Detect which cell encompasses the target text, then output its [x, y] center coordinate. 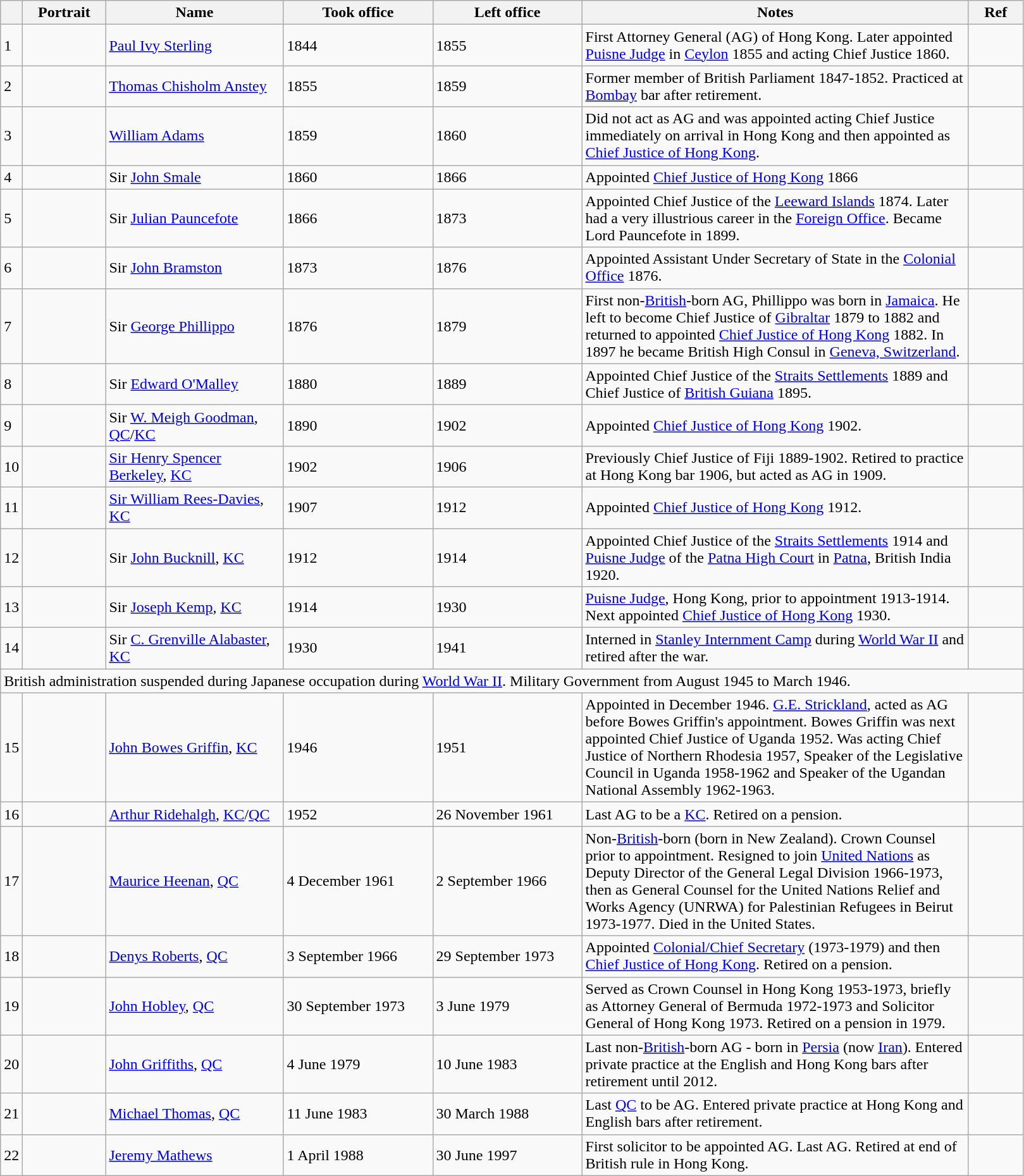
1951 [507, 747]
John Griffiths, QC [195, 1064]
9 [11, 425]
7 [11, 326]
Puisne Judge, Hong Kong, prior to appointment 1913-1914. Next appointed Chief Justice of Hong Kong 1930. [775, 607]
Did not act as AG and was appointed acting Chief Justice immediately on arrival in Hong Kong and then appointed as Chief Justice of Hong Kong. [775, 136]
11 June 1983 [358, 1114]
3 [11, 136]
2 September 1966 [507, 881]
4 June 1979 [358, 1064]
Sir John Bramston [195, 268]
First solicitor to be appointed AG. Last AG. Retired at end of British rule in Hong Kong. [775, 1155]
3 June 1979 [507, 1006]
Paul Ivy Sterling [195, 46]
First Attorney General (AG) of Hong Kong. Later appointed Puisne Judge in Ceylon 1855 and acting Chief Justice 1860. [775, 46]
Former member of British Parliament 1847-1852. Practiced at Bombay bar after retirement. [775, 86]
8 [11, 384]
26 November 1961 [507, 814]
16 [11, 814]
29 September 1973 [507, 956]
15 [11, 747]
Sir Edward O'Malley [195, 384]
Appointed Chief Justice of Hong Kong 1866 [775, 177]
Sir Joseph Kemp, KC [195, 607]
Maurice Heenan, QC [195, 881]
1907 [358, 507]
Thomas Chisholm Anstey [195, 86]
Last non-British-born AG - born in Persia (now Iran). Entered private practice at the English and Hong Kong bars after retirement until 2012. [775, 1064]
11 [11, 507]
Previously Chief Justice of Fiji 1889-1902. Retired to practice at Hong Kong bar 1906, but acted as AG in 1909. [775, 467]
1879 [507, 326]
Last QC to be AG. Entered private practice at Hong Kong and English bars after retirement. [775, 1114]
Arthur Ridehalgh, KC/QC [195, 814]
Jeremy Mathews [195, 1155]
20 [11, 1064]
30 March 1988 [507, 1114]
4 [11, 177]
Sir John Smale [195, 177]
Interned in Stanley Internment Camp during World War II and retired after the war. [775, 649]
British administration suspended during Japanese occupation during World War II. Military Government from August 1945 to March 1946. [512, 681]
10 June 1983 [507, 1064]
17 [11, 881]
Name [195, 13]
Denys Roberts, QC [195, 956]
William Adams [195, 136]
1946 [358, 747]
Appointed Chief Justice of Hong Kong 1912. [775, 507]
1890 [358, 425]
4 December 1961 [358, 881]
1952 [358, 814]
Sir C. Grenville Alabaster, KC [195, 649]
1880 [358, 384]
Left office [507, 13]
3 September 1966 [358, 956]
13 [11, 607]
1906 [507, 467]
Sir George Phillippo [195, 326]
Sir W. Meigh Goodman, QC/KC [195, 425]
19 [11, 1006]
Appointed Chief Justice of Hong Kong 1902. [775, 425]
Sir John Bucknill, KC [195, 558]
1889 [507, 384]
2 [11, 86]
1 [11, 46]
5 [11, 218]
1 April 1988 [358, 1155]
Portrait [65, 13]
Appointed Chief Justice of the Straits Settlements 1889 and Chief Justice of British Guiana 1895. [775, 384]
14 [11, 649]
Took office [358, 13]
21 [11, 1114]
Sir Julian Pauncefote [195, 218]
30 September 1973 [358, 1006]
Appointed Chief Justice of the Straits Settlements 1914 and Puisne Judge of the Patna High Court in Patna, British India 1920. [775, 558]
18 [11, 956]
10 [11, 467]
Michael Thomas, QC [195, 1114]
Sir William Rees-Davies, KC [195, 507]
12 [11, 558]
John Hobley, QC [195, 1006]
Sir Henry Spencer Berkeley, KC [195, 467]
6 [11, 268]
Last AG to be a KC. Retired on a pension. [775, 814]
Appointed Chief Justice of the Leeward Islands 1874. Later had a very illustrious career in the Foreign Office. Became Lord Pauncefote in 1899. [775, 218]
22 [11, 1155]
Appointed Assistant Under Secretary of State in the Colonial Office 1876. [775, 268]
Appointed Colonial/Chief Secretary (1973-1979) and then Chief Justice of Hong Kong. Retired on a pension. [775, 956]
Notes [775, 13]
1941 [507, 649]
1844 [358, 46]
30 June 1997 [507, 1155]
Ref [996, 13]
John Bowes Griffin, KC [195, 747]
